For the text-containing cell, return its midpoint in [X, Y] coordinate format. 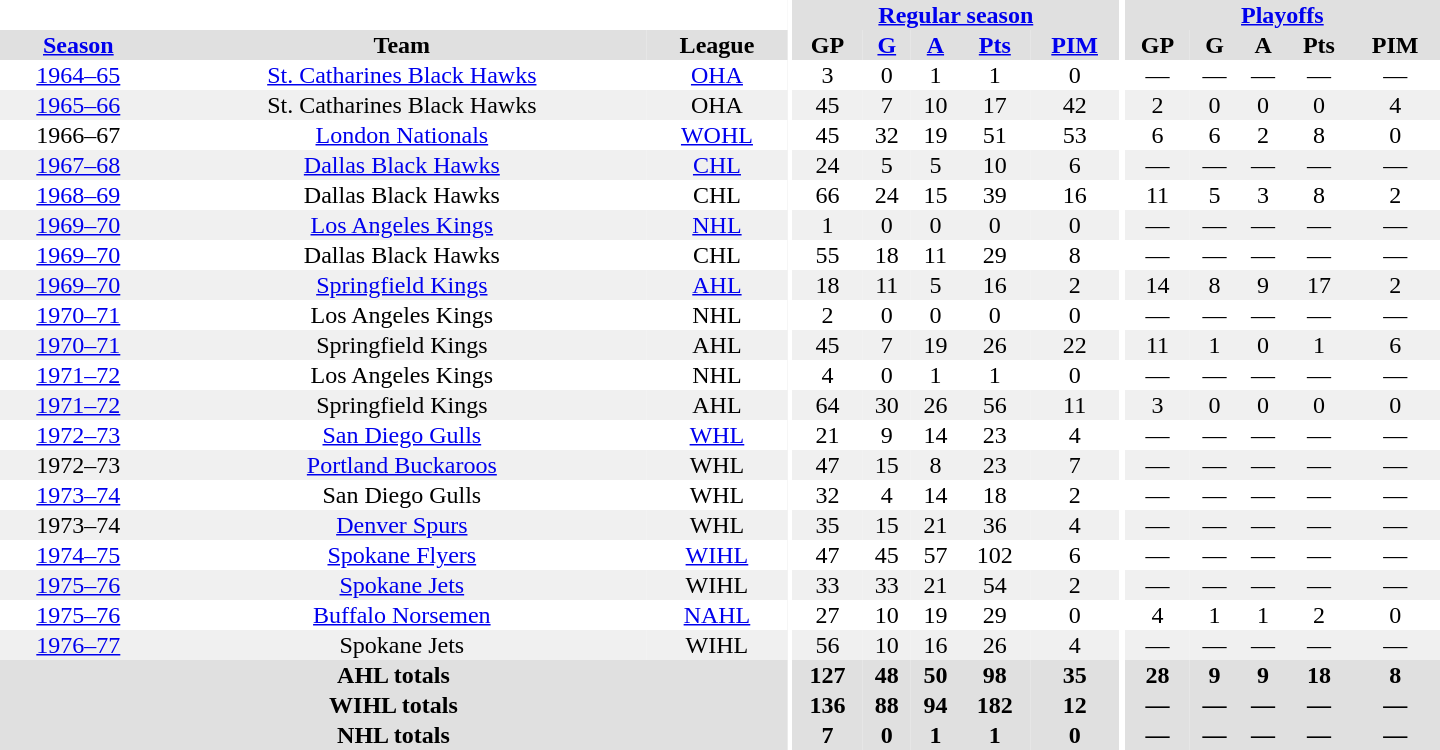
64 [827, 405]
Playoffs [1282, 15]
28 [1158, 675]
NAHL [717, 615]
127 [827, 675]
57 [936, 555]
55 [827, 255]
39 [995, 195]
1976–77 [78, 645]
53 [1074, 135]
27 [827, 615]
50 [936, 675]
Team [402, 45]
London Nationals [402, 135]
94 [936, 705]
30 [886, 405]
Spokane Flyers [402, 555]
Portland Buckaroos [402, 465]
48 [886, 675]
WOHL [717, 135]
42 [1074, 105]
Regular season [956, 15]
22 [1074, 345]
1967–68 [78, 165]
51 [995, 135]
NHL totals [394, 735]
AHL totals [394, 675]
182 [995, 705]
League [717, 45]
Buffalo Norsemen [402, 615]
136 [827, 705]
1968–69 [78, 195]
36 [995, 525]
WIHL totals [394, 705]
12 [1074, 705]
88 [886, 705]
1974–75 [78, 555]
54 [995, 585]
98 [995, 675]
1965–66 [78, 105]
66 [827, 195]
1964–65 [78, 75]
1966–67 [78, 135]
102 [995, 555]
Season [78, 45]
Denver Spurs [402, 525]
